From the cell containing the given text, extract its center point as [x, y] coordinate. 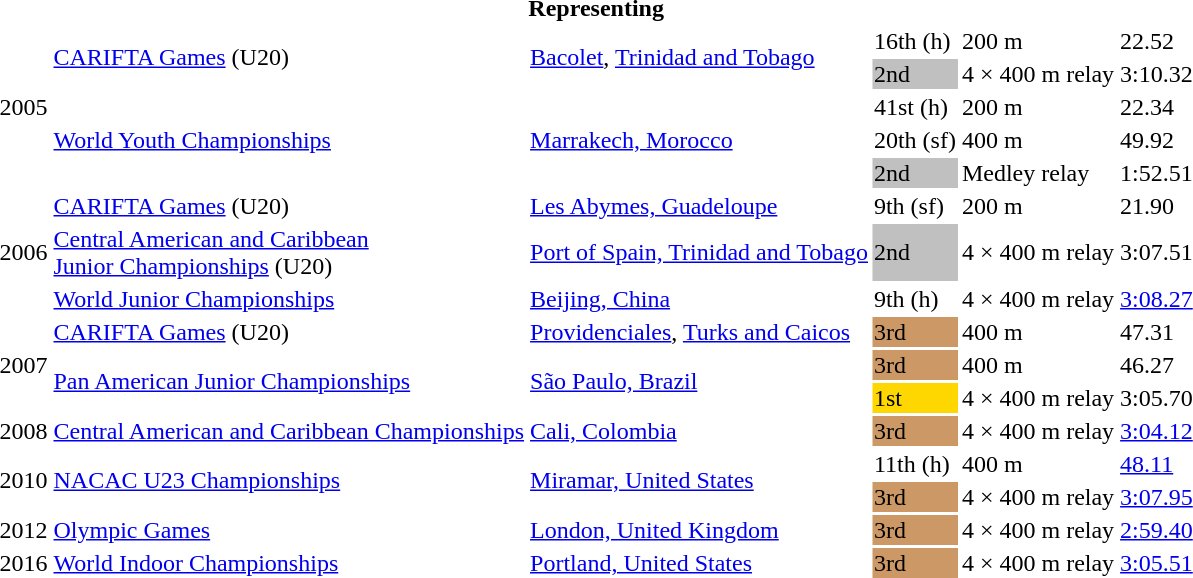
London, United Kingdom [700, 530]
World Indoor Championships [289, 563]
Central American and CaribbeanJunior Championships (U20) [289, 252]
Cali, Colombia [700, 431]
11th (h) [914, 464]
9th (sf) [914, 206]
Beijing, China [700, 299]
Miramar, United States [700, 480]
Marrakech, Morocco [700, 140]
São Paulo, Brazil [700, 382]
World Junior Championships [289, 299]
Central American and Caribbean Championships [289, 431]
1st [914, 398]
Les Abymes, Guadeloupe [700, 206]
Olympic Games [289, 530]
Portland, United States [700, 563]
Pan American Junior Championships [289, 382]
World Youth Championships [289, 140]
Providenciales, Turks and Caicos [700, 332]
20th (sf) [914, 140]
9th (h) [914, 299]
NACAC U23 Championships [289, 480]
Bacolet, Trinidad and Tobago [700, 58]
Port of Spain, Trinidad and Tobago [700, 252]
41st (h) [914, 107]
16th (h) [914, 41]
Medley relay [1038, 173]
